Return (X, Y) of the center of cell containing provided text 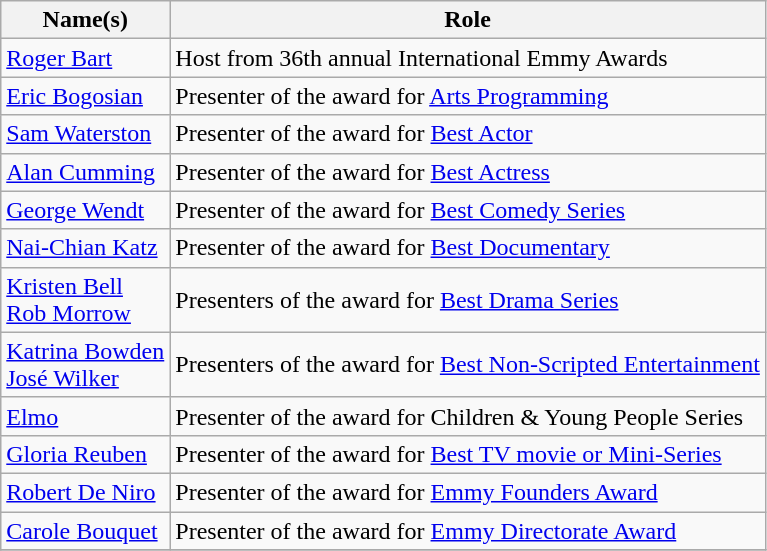
Presenter of the award for Best Actor (468, 134)
Eric Bogosian (86, 96)
Presenter of the award for Arts Programming (468, 96)
Presenter of the award for Emmy Founders Award (468, 492)
Presenter of the award for Best TV movie or Mini-Series (468, 454)
Presenter of the award for Best Comedy Series (468, 210)
George Wendt (86, 210)
Nai-Chian Katz (86, 248)
Presenters of the award for Best Non-Scripted Entertainment (468, 364)
Robert De Niro (86, 492)
Presenters of the award for Best Drama Series (468, 300)
Presenter of the award for Best Actress (468, 172)
Elmo (86, 416)
Kristen BellRob Morrow (86, 300)
Host from 36th annual International Emmy Awards (468, 58)
Name(s) (86, 20)
Carole Bouquet (86, 531)
Katrina BowdenJosé Wilker (86, 364)
Roger Bart (86, 58)
Alan Cumming (86, 172)
Sam Waterston (86, 134)
Presenter of the award for Best Documentary (468, 248)
Presenter of the award for Emmy Directorate Award (468, 531)
Role (468, 20)
Gloria Reuben (86, 454)
Presenter of the award for Children & Young People Series (468, 416)
